Capture the cell that displays the provided text and extract its [x, y] central coordinate. 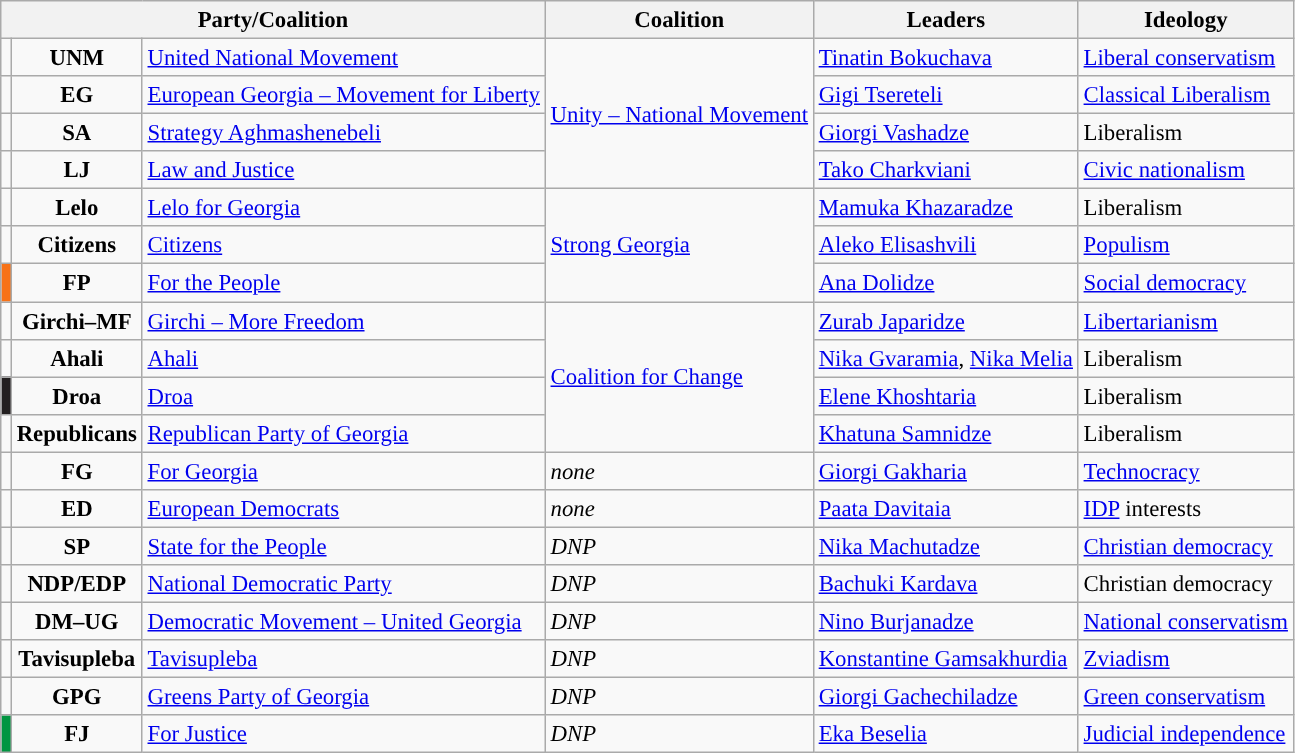
United National Movement [344, 58]
Girchi – More Freedom [344, 321]
Democratic Movement – United Georgia [344, 621]
Republicans [76, 433]
Technocracy [1186, 471]
Giorgi Gakharia [946, 471]
DM–UG [76, 621]
Nino Burjanadze [946, 621]
NDP/EDP [76, 584]
Konstantine Gamsakhurdia [946, 659]
Aleko Elisashvili [946, 245]
National Democratic Party [344, 584]
European Georgia – Movement for Liberty [344, 95]
UNM [76, 58]
Libertarianism [1186, 321]
Party/Coalition [273, 20]
SP [76, 546]
Nika Machutadze [946, 546]
Strategy Aghmashenebeli [344, 133]
Giorgi Gachechiladze [946, 697]
European Democrats [344, 509]
Zurab Japaridze [946, 321]
Ana Dolidze [946, 283]
Khatuna Samnidze [946, 433]
Tinatin Bokuchava [946, 58]
Mamuka Khazaradze [946, 208]
EG [76, 95]
Girchi–MF [76, 321]
Lelo [76, 208]
Elene Khoshtaria [946, 396]
For the People [344, 283]
State for the People [344, 546]
National conservatism [1186, 621]
Bachuki Kardava [946, 584]
Populism [1186, 245]
SA [76, 133]
Judicial independence [1186, 734]
Green conservatism [1186, 697]
IDP interests [1186, 509]
Coalition [679, 20]
Zviadism [1186, 659]
Lelo for Georgia [344, 208]
Civic nationalism [1186, 170]
Tako Charkviani [946, 170]
Liberal conservatism [1186, 58]
Nika Gvaramia, Nika Melia [946, 358]
FG [76, 471]
ED [76, 509]
Eka Beselia [946, 734]
Giorgi Vashadze [946, 133]
Paata Davitaia [946, 509]
For Georgia [344, 471]
Law and Justice [344, 170]
Social democracy [1186, 283]
Leaders [946, 20]
For Justice [344, 734]
Classical Liberalism [1186, 95]
Unity – National Movement [679, 114]
FJ [76, 734]
Republican Party of Georgia [344, 433]
Coalition for Change [679, 377]
GPG [76, 697]
Gigi Tsereteli [946, 95]
Ideology [1186, 20]
Greens Party of Georgia [344, 697]
LJ [76, 170]
Strong Georgia [679, 246]
FP [76, 283]
